Provide the (x, y) coordinate of the cell's center where the given text is located.  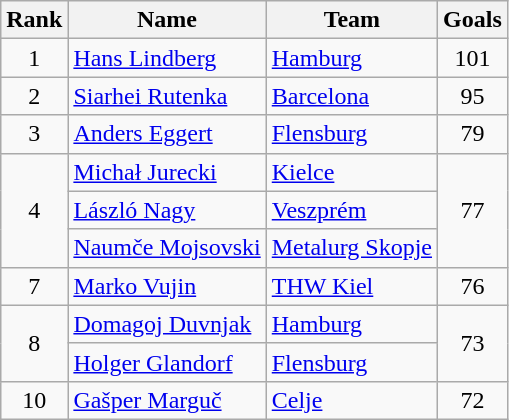
Naumče Mojsovski (167, 248)
10 (34, 400)
Name (167, 20)
Gašper Marguč (167, 400)
Anders Eggert (167, 134)
Goals (473, 20)
2 (34, 96)
Domagoj Duvnjak (167, 324)
95 (473, 96)
Metalurg Skopje (352, 248)
Holger Glandorf (167, 362)
72 (473, 400)
8 (34, 343)
7 (34, 286)
3 (34, 134)
Veszprém (352, 210)
Hans Lindberg (167, 58)
Michał Jurecki (167, 172)
Marko Vujin (167, 286)
Rank (34, 20)
Barcelona (352, 96)
73 (473, 343)
Kielce (352, 172)
76 (473, 286)
79 (473, 134)
77 (473, 210)
László Nagy (167, 210)
Celje (352, 400)
4 (34, 210)
1 (34, 58)
101 (473, 58)
Team (352, 20)
Siarhei Rutenka (167, 96)
THW Kiel (352, 286)
